Find where the given text appears and provide that cell's center as [x, y] coordinate. 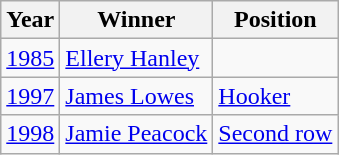
Position [276, 20]
James Lowes [136, 96]
Jamie Peacock [136, 134]
Hooker [276, 96]
Second row [276, 134]
Year [30, 20]
Ellery Hanley [136, 58]
1997 [30, 96]
1998 [30, 134]
Winner [136, 20]
1985 [30, 58]
